Provide the (x, y) coordinate of the cell's center where the given text is located.  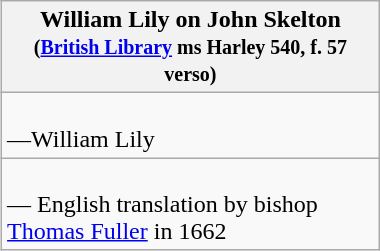
—William Lily (191, 126)
William Lily on John Skelton(British Library ms Harley 540, f. 57 verso) (191, 47)
— English translation by bishop Thomas Fuller in 1662 (191, 204)
